For the text-containing cell, return its midpoint in (X, Y) coordinate format. 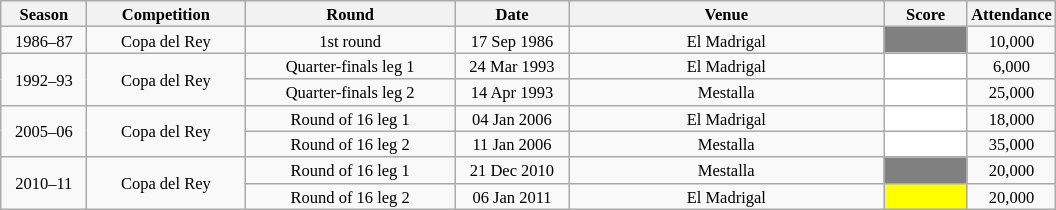
Score (926, 14)
Round (350, 14)
17 Sep 1986 (512, 40)
Season (44, 14)
2005–06 (44, 131)
1986–87 (44, 40)
6,000 (1012, 66)
10,000 (1012, 40)
11 Jan 2006 (512, 144)
24 Mar 1993 (512, 66)
14 Apr 1993 (512, 92)
Quarter-finals leg 2 (350, 92)
35,000 (1012, 144)
2010–11 (44, 183)
06 Jan 2011 (512, 196)
18,000 (1012, 118)
Competition (166, 14)
1992–93 (44, 79)
Date (512, 14)
25,000 (1012, 92)
21 Dec 2010 (512, 170)
Quarter-finals leg 1 (350, 66)
1st round (350, 40)
Venue (726, 14)
04 Jan 2006 (512, 118)
Attendance (1012, 14)
